Locate the cell with the specified text and output its (X, Y) center coordinate. 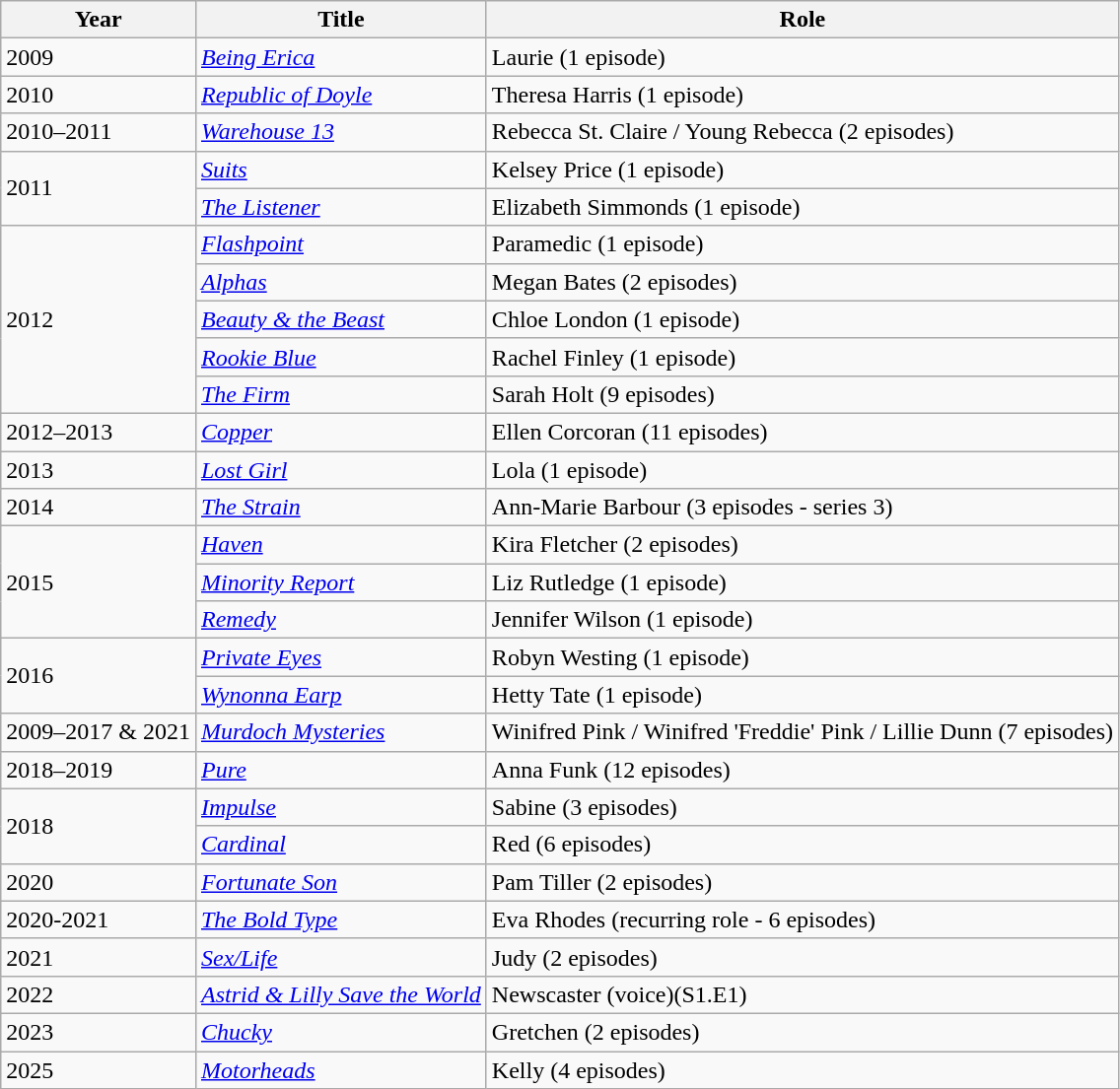
Rebecca St. Claire / Young Rebecca (2 episodes) (803, 132)
Motorheads (341, 1069)
Judy (2 episodes) (803, 957)
2010–2011 (99, 132)
2021 (99, 957)
Paramedic (1 episode) (803, 244)
Eva Rhodes (recurring role - 6 episodes) (803, 919)
Suits (341, 170)
2020-2021 (99, 919)
Year (99, 20)
2010 (99, 95)
Role (803, 20)
Rookie Blue (341, 357)
2022 (99, 994)
The Firm (341, 394)
2012–2013 (99, 432)
2025 (99, 1069)
Republic of Doyle (341, 95)
2015 (99, 582)
2018 (99, 826)
Megan Bates (2 episodes) (803, 282)
Ann-Marie Barbour (3 episodes - series 3) (803, 508)
2016 (99, 676)
Minority Report (341, 582)
Kira Fletcher (2 episodes) (803, 545)
Laurie (1 episode) (803, 57)
Theresa Harris (1 episode) (803, 95)
Astrid & Lilly Save the World (341, 994)
Warehouse 13 (341, 132)
Copper (341, 432)
Private Eyes (341, 657)
Wynonna Earp (341, 695)
Newscaster (voice)(S1.E1) (803, 994)
Sarah Holt (9 episodes) (803, 394)
2009–2017 & 2021 (99, 732)
Hetty Tate (1 episode) (803, 695)
Fortunate Son (341, 882)
Alphas (341, 282)
Title (341, 20)
Rachel Finley (1 episode) (803, 357)
Remedy (341, 620)
2012 (99, 319)
Chucky (341, 1032)
2011 (99, 188)
2018–2019 (99, 770)
Flashpoint (341, 244)
Lola (1 episode) (803, 470)
Pure (341, 770)
Beauty & the Beast (341, 319)
Murdoch Mysteries (341, 732)
The Bold Type (341, 919)
2014 (99, 508)
Winifred Pink / Winifred 'Freddie' Pink / Lillie Dunn (7 episodes) (803, 732)
Red (6 episodes) (803, 845)
Lost Girl (341, 470)
2013 (99, 470)
Gretchen (2 episodes) (803, 1032)
Liz Rutledge (1 episode) (803, 582)
Sabine (3 episodes) (803, 807)
Sex/Life (341, 957)
2009 (99, 57)
Cardinal (341, 845)
Ellen Corcoran (11 episodes) (803, 432)
2023 (99, 1032)
Kelly (4 episodes) (803, 1069)
Pam Tiller (2 episodes) (803, 882)
Kelsey Price (1 episode) (803, 170)
Jennifer Wilson (1 episode) (803, 620)
Anna Funk (12 episodes) (803, 770)
Robyn Westing (1 episode) (803, 657)
Haven (341, 545)
The Listener (341, 207)
2020 (99, 882)
Impulse (341, 807)
The Strain (341, 508)
Elizabeth Simmonds (1 episode) (803, 207)
Chloe London (1 episode) (803, 319)
Being Erica (341, 57)
